Capture the cell that displays the provided text and extract its (x, y) central coordinate. 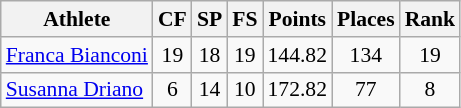
18 (210, 55)
Athlete (77, 19)
CF (172, 19)
77 (366, 90)
FS (244, 19)
SP (210, 19)
8 (430, 90)
Points (296, 19)
Rank (430, 19)
6 (172, 90)
134 (366, 55)
Franca Bianconi (77, 55)
10 (244, 90)
14 (210, 90)
144.82 (296, 55)
Places (366, 19)
Susanna Driano (77, 90)
172.82 (296, 90)
